Search for the cell housing the specified text and yield its [x, y] center coordinate. 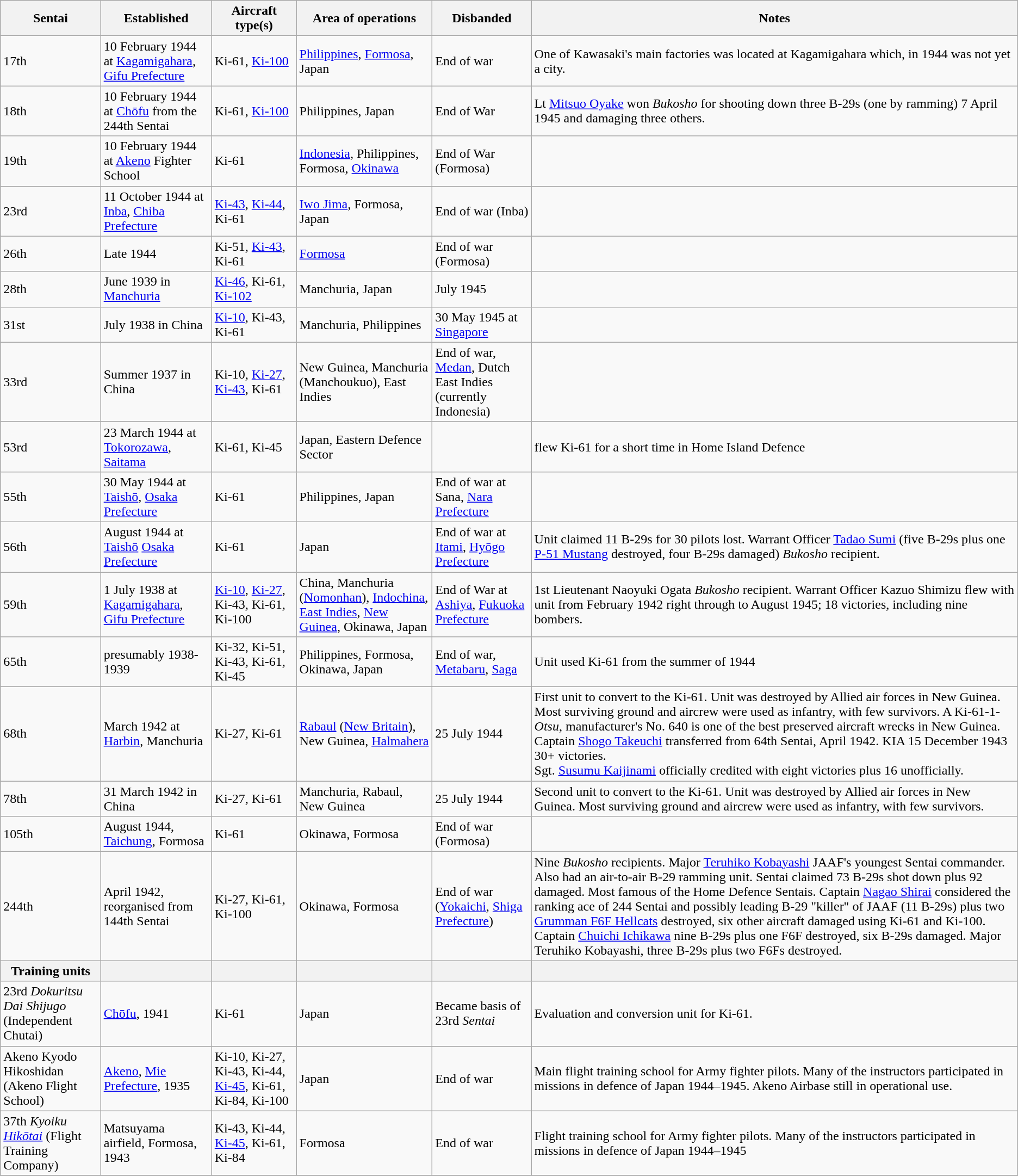
78th [51, 799]
March 1942 at Harbin, Manchuria [156, 734]
Chōfu, 1941 [156, 1014]
End of War at Ashiya, Fukuoka Prefecture [482, 605]
Sentai [51, 18]
33rd [51, 382]
End of war, Metabaru, Saga [482, 662]
Manchuria, Japan [364, 289]
23 March 1944 at Tokorozawa, Saitama [156, 447]
New Guinea, Manchuria (Manchoukuo), East Indies [364, 382]
Ki-10, Ki-27, Ki-43, Ki-44, Ki-45, Ki-61, Ki-84, Ki-100 [254, 1078]
End of war at Sana, Nara Prefecture [482, 497]
Matsuyama airfield, Formosa, 1943 [156, 1143]
Akeno, Mie Prefecture, 1935 [156, 1078]
presumably 1938-1939 [156, 662]
Ki-46, Ki-61, Ki-102 [254, 289]
Ki-10, Ki-27, Ki-43, Ki-61, Ki-100 [254, 605]
Became basis of 23rd Sentai [482, 1014]
10 February 1944 at Chōfu from the 244th Sentai [156, 111]
End of war (Inba) [482, 211]
Ki-32, Ki-51, Ki-43, Ki-61, Ki-45 [254, 662]
End of war, Medan, Dutch East Indies (currently Indonesia) [482, 382]
30 May 1944 at Taishō, Osaka Prefecture [156, 497]
105th [51, 834]
Akeno Kyodo Hikoshidan (Akeno Flight School) [51, 1078]
37th Kyoiku Hikōtai (Flight Training Company) [51, 1143]
Area of operations [364, 18]
68th [51, 734]
Aircraft type(s) [254, 18]
End of War [482, 111]
1 July 1938 at Kagamigahara, Gifu Prefecture [156, 605]
55th [51, 497]
17th [51, 61]
23rd Dokuritsu Dai Shijugo (Independent Chutai) [51, 1014]
End of war at Itami, Hyōgo Prefecture [482, 547]
July 1945 [482, 289]
One of Kawasaki's main factories was located at Kagamigahara which, in 1944 was not yet a city. [774, 61]
56th [51, 547]
Ki-43, Ki-44, Ki-45, Ki-61, Ki-84 [254, 1143]
Philippines, Formosa, Okinawa, Japan [364, 662]
Ki-10, Ki-43, Ki-61 [254, 324]
Unit used Ki-61 from the summer of 1944 [774, 662]
Philippines, Formosa, Japan [364, 61]
Ki-27, Ki-61, Ki-100 [254, 906]
10 February 1944 at Kagamigahara, Gifu Prefecture [156, 61]
Late 1944 [156, 253]
Iwo Jima, Formosa, Japan [364, 211]
Manchuria, Rabaul, New Guinea [364, 799]
Ki-43, Ki-44, Ki-61 [254, 211]
31st [51, 324]
Indonesia, Philippines, Formosa, Okinawa [364, 161]
11 October 1944 at Inba, Chiba Prefecture [156, 211]
28th [51, 289]
30 May 1945 at Singapore [482, 324]
Manchuria, Philippines [364, 324]
23rd [51, 211]
26th [51, 253]
Ki-10, Ki-27, Ki-43, Ki-61 [254, 382]
Notes [774, 18]
China, Manchuria (Nomonhan), Indochina, East Indies, New Guinea, Okinawa, Japan [364, 605]
53rd [51, 447]
Japan, Eastern Defence Sector [364, 447]
April 1942, reorganised from 144th Sentai [156, 906]
18th [51, 111]
End of War (Formosa) [482, 161]
July 1938 in China [156, 324]
Disbanded [482, 18]
19th [51, 161]
10 February 1944 at Akeno Fighter School [156, 161]
August 1944, Taichung, Formosa [156, 834]
Rabaul (New Britain), New Guinea, Halmahera [364, 734]
August 1944 at Taishō Osaka Prefecture [156, 547]
59th [51, 605]
244th [51, 906]
Flight training school for Army fighter pilots. Many of the instructors participated in missions in defence of Japan 1944–1945 [774, 1143]
Ki-51, Ki-43, Ki-61 [254, 253]
June 1939 in Manchuria [156, 289]
flew Ki-61 for a short time in Home Island Defence [774, 447]
Ki-61, Ki-45 [254, 447]
End of war (Yokaichi, Shiga Prefecture) [482, 906]
31 March 1942 in China [156, 799]
Established [156, 18]
65th [51, 662]
Evaluation and conversion unit for Ki-61. [774, 1014]
Lt Mitsuo Oyake won Bukosho for shooting down three B-29s (one by ramming) 7 April 1945 and damaging three others. [774, 111]
Summer 1937 in China [156, 382]
Training units [51, 971]
